Extract the [x, y] coordinate from the center of the cell holding the provided text.  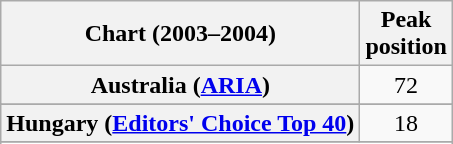
Chart (2003–2004) [180, 34]
18 [406, 123]
Australia (ARIA) [180, 85]
Peakposition [406, 34]
Hungary (Editors' Choice Top 40) [180, 123]
72 [406, 85]
